Output the [x, y] coordinate of the center of the cell containing the given text.  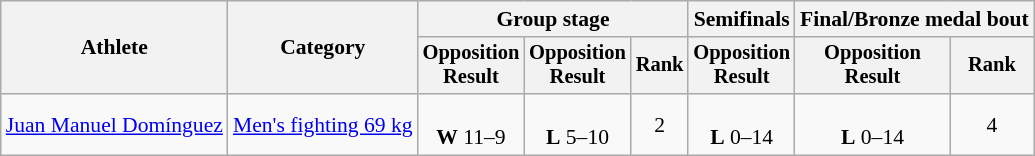
Juan Manuel Domínguez [114, 124]
W 11–9 [472, 124]
Category [323, 48]
Men's fighting 69 kg [323, 124]
Athlete [114, 48]
Group stage [554, 19]
Semifinals [742, 19]
Final/Bronze medal bout [914, 19]
L 5–10 [578, 124]
2 [660, 124]
4 [992, 124]
